Provide the (X, Y) coordinate of the cell's center where the given text is located.  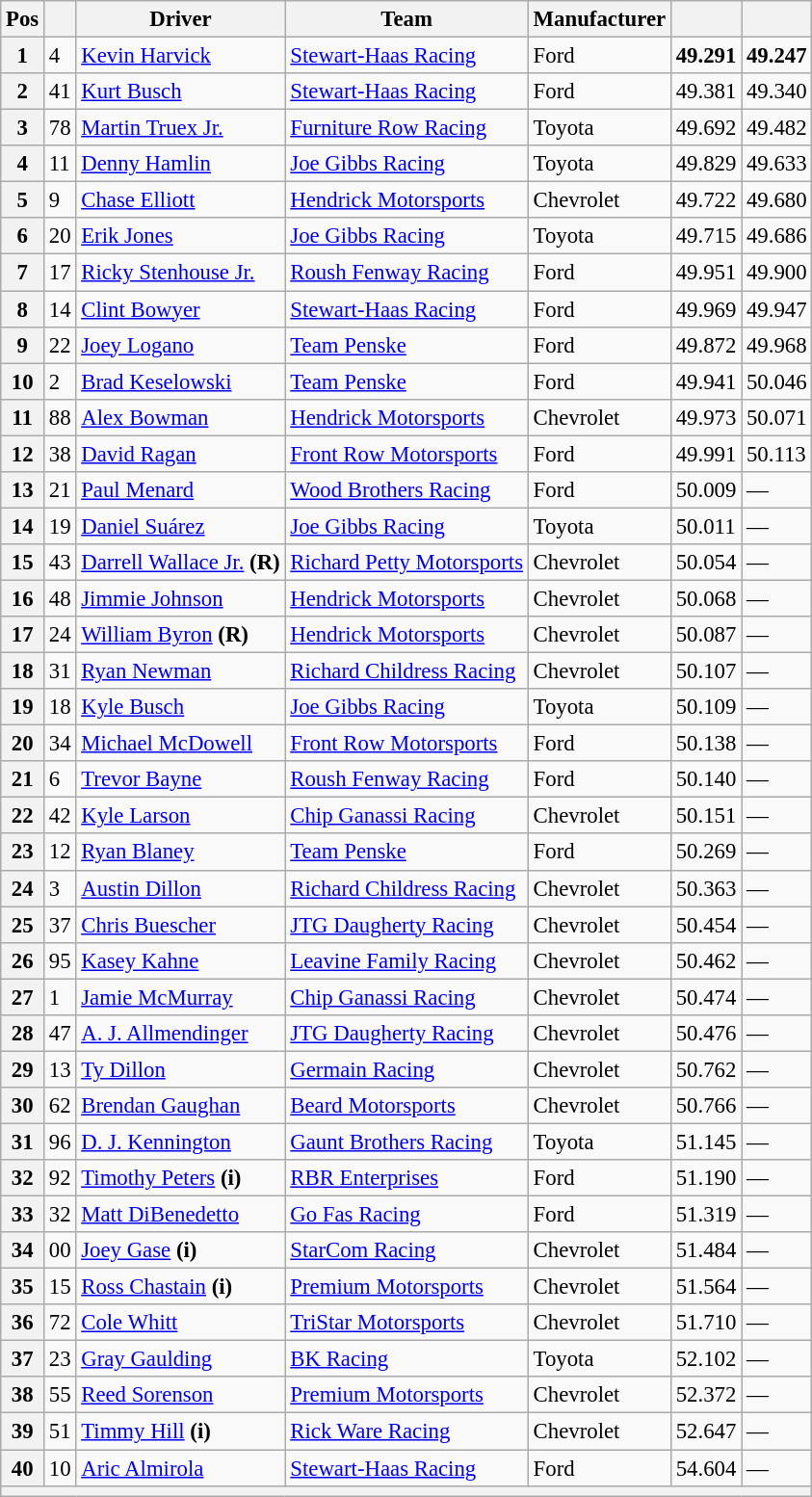
Leavine Family Racing (406, 960)
49.482 (776, 128)
47 (60, 1034)
50.766 (705, 1106)
51 (60, 1431)
Kyle Larson (181, 816)
50.454 (705, 925)
49.951 (705, 273)
Kurt Busch (181, 92)
49.686 (776, 236)
49.969 (705, 309)
BK Racing (406, 1359)
Manufacturer (599, 19)
Paul Menard (181, 490)
49.991 (705, 454)
Trevor Bayne (181, 779)
TriStar Motorsports (406, 1323)
Ryan Blaney (181, 853)
Germain Racing (406, 1069)
Daniel Suárez (181, 526)
50.462 (705, 960)
92 (60, 1178)
49.633 (776, 164)
49.680 (776, 200)
50.009 (705, 490)
Timmy Hill (i) (181, 1431)
5 (23, 200)
42 (60, 816)
D. J. Kennington (181, 1142)
49.947 (776, 309)
Joey Gase (i) (181, 1250)
16 (23, 598)
29 (23, 1069)
33 (23, 1215)
50.068 (705, 598)
Richard Petty Motorsports (406, 563)
Erik Jones (181, 236)
Rick Ware Racing (406, 1431)
27 (23, 997)
Matt DiBenedetto (181, 1215)
Joey Logano (181, 345)
50.138 (705, 744)
50.109 (705, 707)
35 (23, 1287)
7 (23, 273)
50.474 (705, 997)
55 (60, 1396)
25 (23, 925)
Denny Hamlin (181, 164)
49.973 (705, 417)
49.968 (776, 345)
50.363 (705, 888)
Austin Dillon (181, 888)
49.340 (776, 92)
51.484 (705, 1250)
88 (60, 417)
Chase Elliott (181, 200)
Aric Almirola (181, 1468)
Pos (23, 19)
Wood Brothers Racing (406, 490)
Alex Bowman (181, 417)
Brendan Gaughan (181, 1106)
30 (23, 1106)
50.107 (705, 671)
50.151 (705, 816)
36 (23, 1323)
78 (60, 128)
Darrell Wallace Jr. (R) (181, 563)
Chris Buescher (181, 925)
50.762 (705, 1069)
50.011 (705, 526)
50.071 (776, 417)
28 (23, 1034)
A. J. Allmendinger (181, 1034)
72 (60, 1323)
Timothy Peters (i) (181, 1178)
48 (60, 598)
RBR Enterprises (406, 1178)
Ryan Newman (181, 671)
39 (23, 1431)
David Ragan (181, 454)
62 (60, 1106)
49.722 (705, 200)
Brad Keselowski (181, 381)
StarCom Racing (406, 1250)
Jimmie Johnson (181, 598)
54.604 (705, 1468)
Reed Sorenson (181, 1396)
Clint Bowyer (181, 309)
Ricky Stenhouse Jr. (181, 273)
50.476 (705, 1034)
26 (23, 960)
Ty Dillon (181, 1069)
50.140 (705, 779)
49.715 (705, 236)
Ross Chastain (i) (181, 1287)
52.647 (705, 1431)
William Byron (R) (181, 635)
43 (60, 563)
51.190 (705, 1178)
41 (60, 92)
50.046 (776, 381)
Kyle Busch (181, 707)
51.319 (705, 1215)
52.102 (705, 1359)
49.900 (776, 273)
49.291 (705, 56)
52.372 (705, 1396)
49.941 (705, 381)
Martin Truex Jr. (181, 128)
Beard Motorsports (406, 1106)
Team (406, 19)
Go Fas Racing (406, 1215)
49.381 (705, 92)
51.145 (705, 1142)
Cole Whitt (181, 1323)
Kevin Harvick (181, 56)
8 (23, 309)
96 (60, 1142)
Gaunt Brothers Racing (406, 1142)
Driver (181, 19)
Gray Gaulding (181, 1359)
50.269 (705, 853)
49.692 (705, 128)
Michael McDowell (181, 744)
50.054 (705, 563)
49.872 (705, 345)
95 (60, 960)
Furniture Row Racing (406, 128)
40 (23, 1468)
51.710 (705, 1323)
00 (60, 1250)
50.087 (705, 635)
50.113 (776, 454)
49.247 (776, 56)
49.829 (705, 164)
51.564 (705, 1287)
Kasey Kahne (181, 960)
Jamie McMurray (181, 997)
